Extract the (x, y) coordinate from the center of the cell holding the provided text.  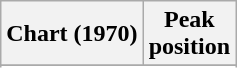
Peak position (189, 34)
Chart (1970) (72, 34)
